Identify which cell holds the provided text, then report its [x, y] central coordinate. 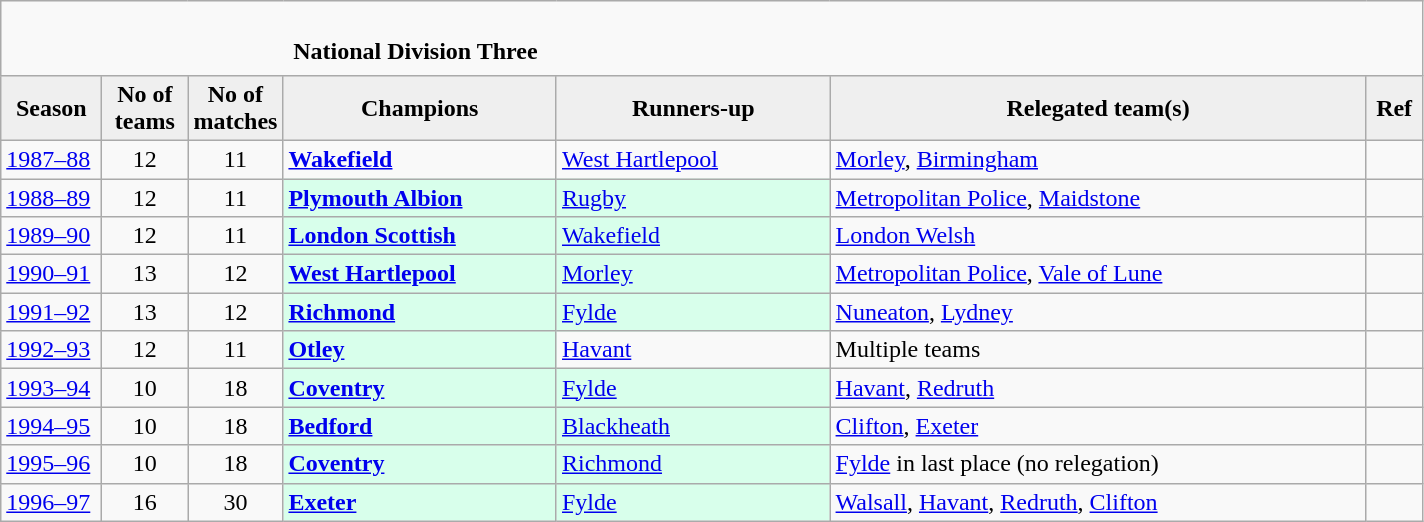
Clifton, Exeter [1098, 426]
1992–93 [52, 350]
Bedford [420, 426]
Walsall, Havant, Redruth, Clifton [1098, 502]
Metropolitan Police, Maidstone [1098, 197]
1989–90 [52, 236]
Blackheath [693, 426]
Runners-up [693, 108]
Otley [420, 350]
Havant, Redruth [1098, 388]
Ref [1394, 108]
Rugby [693, 197]
1990–91 [52, 274]
Morley [693, 274]
No of matches [236, 108]
Relegated team(s) [1098, 108]
30 [236, 502]
1996–97 [52, 502]
London Scottish [420, 236]
Havant [693, 350]
Fylde in last place (no relegation) [1098, 464]
Champions [420, 108]
1993–94 [52, 388]
Metropolitan Police, Vale of Lune [1098, 274]
1988–89 [52, 197]
1987–88 [52, 159]
Nuneaton, Lydney [1098, 312]
Multiple teams [1098, 350]
16 [145, 502]
1994–95 [52, 426]
Season [52, 108]
Plymouth Albion [420, 197]
No of teams [145, 108]
Exeter [420, 502]
Morley, Birmingham [1098, 159]
1991–92 [52, 312]
London Welsh [1098, 236]
1995–96 [52, 464]
